Capture the cell that displays the provided text and extract its (x, y) central coordinate. 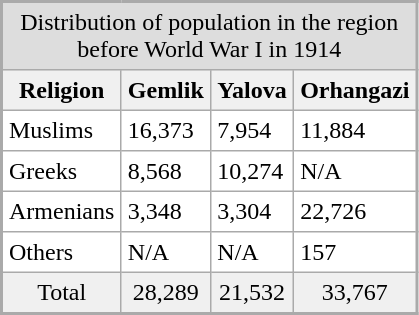
Greeks (62, 171)
21,532 (252, 292)
Gemlik (166, 90)
157 (355, 252)
33,767 (355, 292)
8,568 (166, 171)
3,304 (252, 211)
Yalova (252, 90)
Armenians (62, 211)
22,726 (355, 211)
16,373 (166, 130)
11,884 (355, 130)
Others (62, 252)
Total (62, 292)
7,954 (252, 130)
Religion (62, 90)
Distribution of population in the region before World War I in 1914 (210, 36)
28,289 (166, 292)
Orhangazi (355, 90)
3,348 (166, 211)
Muslims (62, 130)
10,274 (252, 171)
